From the cell containing the given text, extract its center point as [x, y] coordinate. 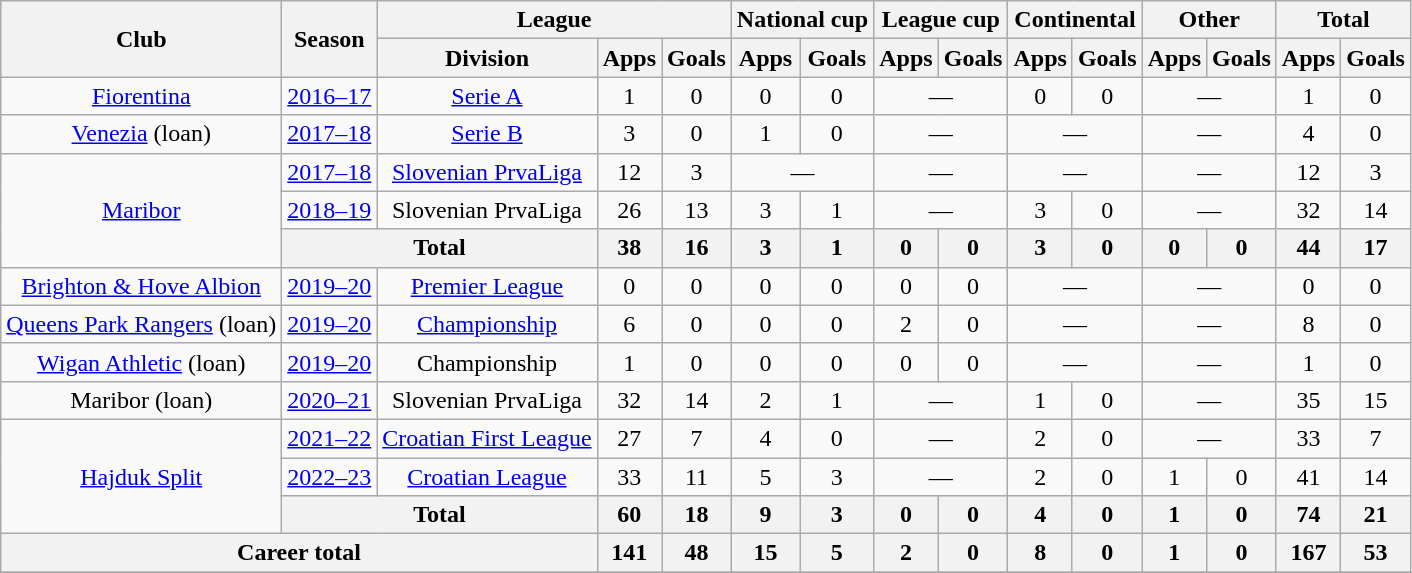
16 [697, 248]
Career total [299, 553]
Maribor (loan) [142, 400]
74 [1308, 515]
Venezia (loan) [142, 134]
Premier League [487, 286]
Serie B [487, 134]
Maribor [142, 210]
13 [697, 210]
2020–21 [330, 400]
53 [1376, 553]
2021–22 [330, 438]
Continental [1075, 20]
21 [1376, 515]
48 [697, 553]
Season [330, 39]
Club [142, 39]
11 [697, 477]
27 [629, 438]
Wigan Athletic (loan) [142, 362]
League [554, 20]
38 [629, 248]
Other [1209, 20]
167 [1308, 553]
Croatian First League [487, 438]
Queens Park Rangers (loan) [142, 324]
2022–23 [330, 477]
Serie A [487, 96]
Brighton & Hove Albion [142, 286]
2018–19 [330, 210]
60 [629, 515]
Hajduk Split [142, 476]
League cup [941, 20]
26 [629, 210]
18 [697, 515]
Division [487, 58]
Croatian League [487, 477]
41 [1308, 477]
35 [1308, 400]
Fiorentina [142, 96]
9 [765, 515]
2016–17 [330, 96]
National cup [802, 20]
141 [629, 553]
44 [1308, 248]
6 [629, 324]
17 [1376, 248]
